Provide the [x, y] coordinate of the cell's center where the given text is located.  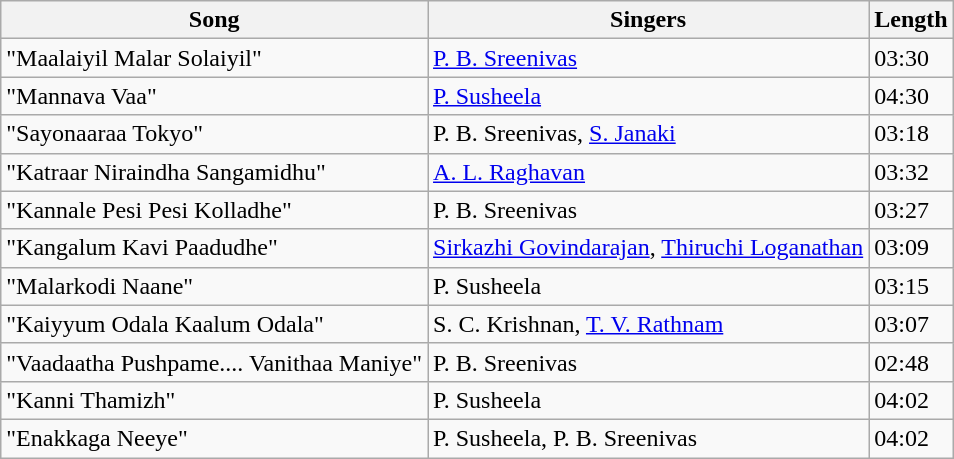
02:48 [911, 362]
Singers [648, 20]
03:32 [911, 172]
03:27 [911, 210]
"Malarkodi Naane" [214, 286]
Length [911, 20]
"Mannava Vaa" [214, 96]
A. L. Raghavan [648, 172]
P. B. Sreenivas, S. Janaki [648, 134]
04:30 [911, 96]
"Enakkaga Neeye" [214, 438]
S. C. Krishnan, T. V. Rathnam [648, 324]
"Kangalum Kavi Paadudhe" [214, 248]
"Kannale Pesi Pesi Kolladhe" [214, 210]
03:18 [911, 134]
P. Susheela, P. B. Sreenivas [648, 438]
03:07 [911, 324]
"Maalaiyil Malar Solaiyil" [214, 58]
"Kaiyyum Odala Kaalum Odala" [214, 324]
"Kanni Thamizh" [214, 400]
03:30 [911, 58]
"Katraar Niraindha Sangamidhu" [214, 172]
03:09 [911, 248]
"Vaadaatha Pushpame.... Vanithaa Maniye" [214, 362]
Sirkazhi Govindarajan, Thiruchi Loganathan [648, 248]
Song [214, 20]
03:15 [911, 286]
"Sayonaaraa Tokyo" [214, 134]
